Return the [x, y] coordinate for the center point of the cell that contains the specified text.  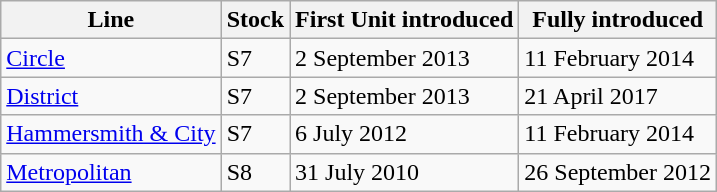
26 September 2012 [618, 172]
S8 [255, 172]
Hammersmith & City [111, 134]
31 July 2010 [404, 172]
21 April 2017 [618, 96]
Line [111, 20]
Metropolitan [111, 172]
First Unit introduced [404, 20]
6 July 2012 [404, 134]
District [111, 96]
Stock [255, 20]
Fully introduced [618, 20]
Circle [111, 58]
